Extract the [X, Y] coordinate from the center of the cell holding the provided text.  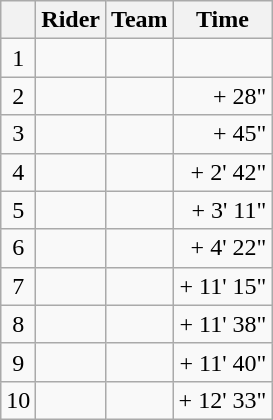
+ 12' 33" [222, 400]
Team [140, 20]
+ 11' 38" [222, 324]
+ 3' 11" [222, 210]
+ 11' 40" [222, 362]
2 [18, 96]
3 [18, 134]
7 [18, 286]
6 [18, 248]
5 [18, 210]
4 [18, 172]
+ 2' 42" [222, 172]
10 [18, 400]
+ 4' 22" [222, 248]
+ 28" [222, 96]
8 [18, 324]
1 [18, 58]
+ 11' 15" [222, 286]
+ 45" [222, 134]
9 [18, 362]
Time [222, 20]
Rider [71, 20]
